Output the [x, y] coordinate of the center of the cell containing the given text.  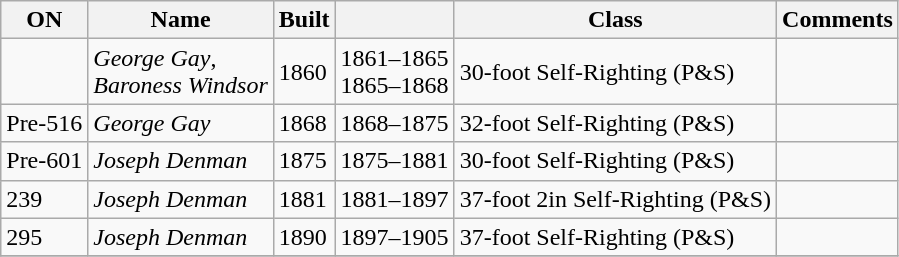
37-foot Self-Righting (P&S) [615, 237]
Pre-516 [44, 123]
Pre-601 [44, 161]
1868 [304, 123]
37-foot 2in Self-Righting (P&S) [615, 199]
1860 [304, 72]
1868–1875 [394, 123]
1897–1905 [394, 237]
George Gay,Baroness Windsor [181, 72]
Name [181, 20]
1875–1881 [394, 161]
1881 [304, 199]
32-foot Self-Righting (P&S) [615, 123]
1881–1897 [394, 199]
1875 [304, 161]
Built [304, 20]
1861–18651865–1868 [394, 72]
1890 [304, 237]
295 [44, 237]
ON [44, 20]
George Gay [181, 123]
239 [44, 199]
Class [615, 20]
Comments [838, 20]
